Locate the cell with the specified text and output its [x, y] center coordinate. 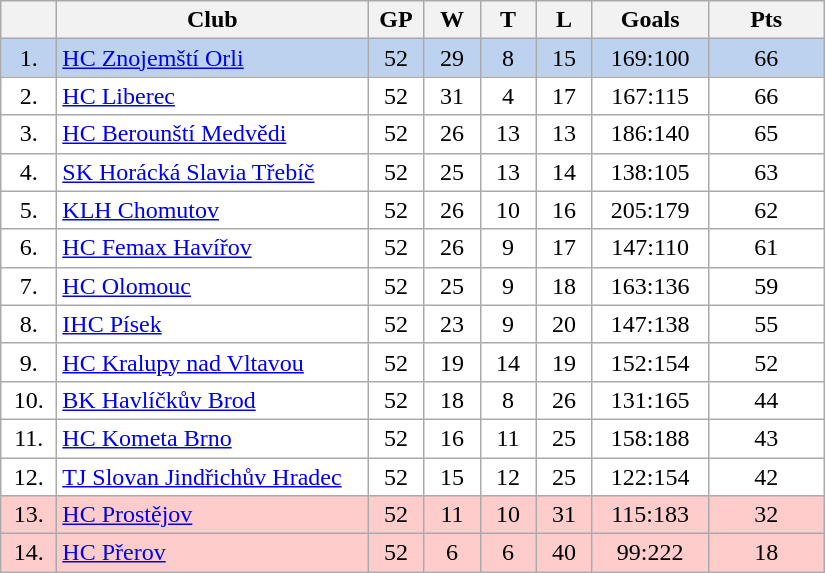
23 [452, 324]
HC Olomouc [212, 286]
61 [766, 248]
SK Horácká Slavia Třebíč [212, 172]
TJ Slovan Jindřichův Hradec [212, 477]
IHC Písek [212, 324]
29 [452, 58]
8. [29, 324]
T [508, 20]
HC Prostějov [212, 515]
7. [29, 286]
12. [29, 477]
2. [29, 96]
5. [29, 210]
115:183 [650, 515]
43 [766, 438]
Club [212, 20]
167:115 [650, 96]
63 [766, 172]
42 [766, 477]
L [564, 20]
147:110 [650, 248]
10. [29, 400]
99:222 [650, 553]
152:154 [650, 362]
131:165 [650, 400]
1. [29, 58]
GP [396, 20]
KLH Chomutov [212, 210]
9. [29, 362]
20 [564, 324]
14. [29, 553]
4 [508, 96]
163:136 [650, 286]
HC Liberec [212, 96]
HC Znojemští Orli [212, 58]
HC Berounští Medvědi [212, 134]
205:179 [650, 210]
13. [29, 515]
186:140 [650, 134]
62 [766, 210]
HC Kralupy nad Vltavou [212, 362]
HC Femax Havířov [212, 248]
158:188 [650, 438]
HC Přerov [212, 553]
BK Havlíčkův Brod [212, 400]
11. [29, 438]
122:154 [650, 477]
4. [29, 172]
12 [508, 477]
6. [29, 248]
HC Kometa Brno [212, 438]
44 [766, 400]
3. [29, 134]
169:100 [650, 58]
40 [564, 553]
59 [766, 286]
55 [766, 324]
32 [766, 515]
Goals [650, 20]
147:138 [650, 324]
138:105 [650, 172]
65 [766, 134]
W [452, 20]
Pts [766, 20]
